Provide the (x, y) coordinate of the cell's center where the given text is located.  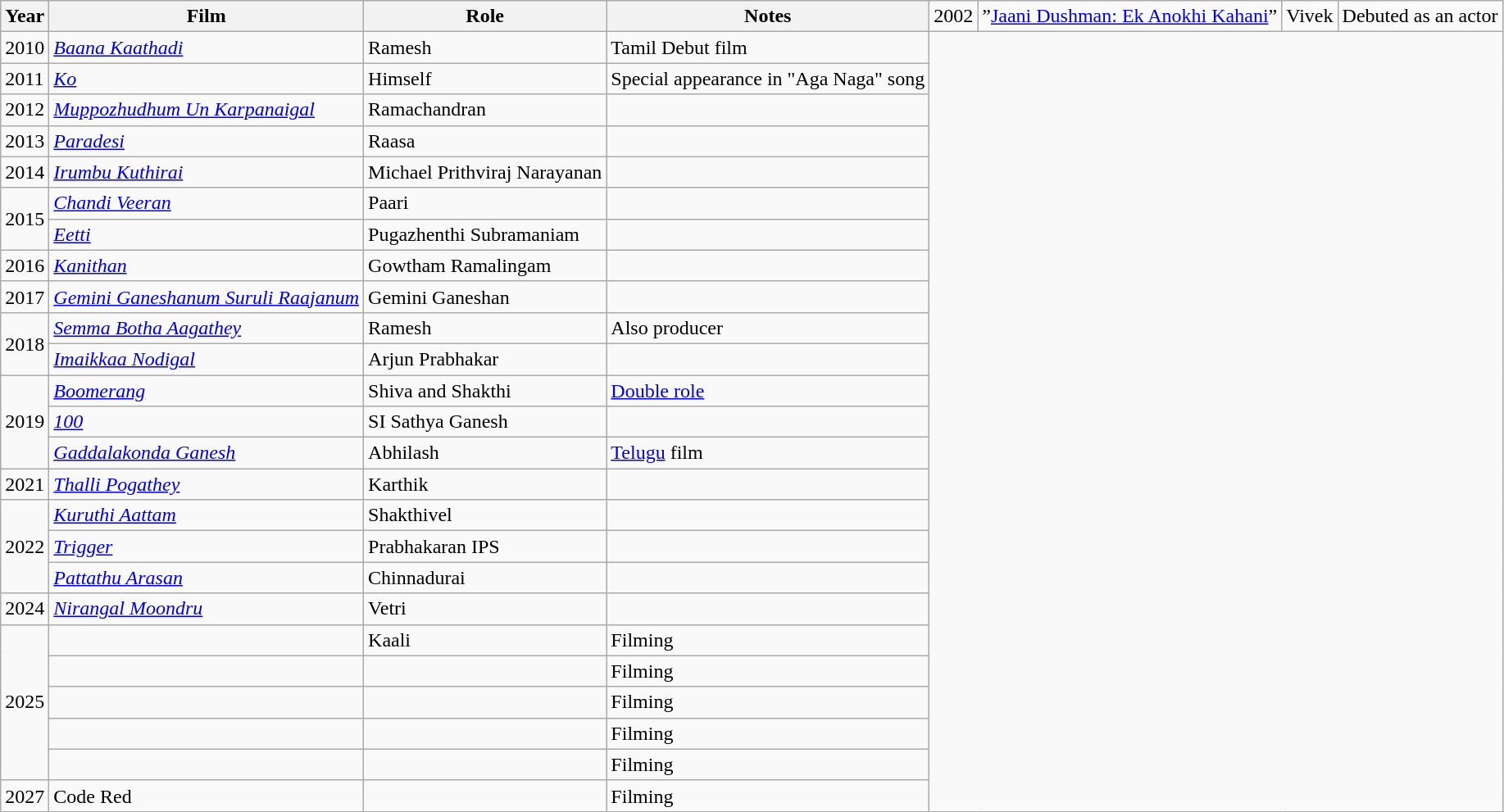
Also producer (768, 328)
Karthik (485, 484)
Himself (485, 79)
Paari (485, 203)
Debuted as an actor (1420, 16)
Role (485, 16)
2027 (25, 796)
Notes (768, 16)
Pattathu Arasan (207, 578)
Michael Prithviraj Narayanan (485, 172)
”Jaani Dushman: Ek Anokhi Kahani” (1129, 16)
2018 (25, 343)
Chandi Veeran (207, 203)
Vetri (485, 609)
Tamil Debut film (768, 48)
Kanithan (207, 265)
2022 (25, 547)
2013 (25, 141)
Ramachandran (485, 110)
Arjun Prabhakar (485, 359)
Ko (207, 79)
2015 (25, 219)
2025 (25, 702)
Chinnadurai (485, 578)
Semma Botha Aagathey (207, 328)
2017 (25, 297)
Gemini Ganeshanum Suruli Raajanum (207, 297)
100 (207, 422)
Baana Kaathadi (207, 48)
Gemini Ganeshan (485, 297)
Kuruthi Aattam (207, 515)
2002 (954, 16)
Thalli Pogathey (207, 484)
Paradesi (207, 141)
2019 (25, 422)
Kaali (485, 640)
Trigger (207, 547)
2014 (25, 172)
Imaikkaa Nodigal (207, 359)
Irumbu Kuthirai (207, 172)
Shakthivel (485, 515)
Telugu film (768, 453)
2024 (25, 609)
Boomerang (207, 391)
Special appearance in "Aga Naga" song (768, 79)
Prabhakaran IPS (485, 547)
Nirangal Moondru (207, 609)
Raasa (485, 141)
Film (207, 16)
Abhilash (485, 453)
Vivek (1310, 16)
Pugazhenthi Subramaniam (485, 234)
Shiva and Shakthi (485, 391)
Year (25, 16)
Gowtham Ramalingam (485, 265)
2021 (25, 484)
Eetti (207, 234)
Code Red (207, 796)
Muppozhudhum Un Karpanaigal (207, 110)
2016 (25, 265)
2010 (25, 48)
2011 (25, 79)
Gaddalakonda Ganesh (207, 453)
Double role (768, 391)
2012 (25, 110)
SI Sathya Ganesh (485, 422)
